Capture the cell that displays the provided text and extract its (x, y) central coordinate. 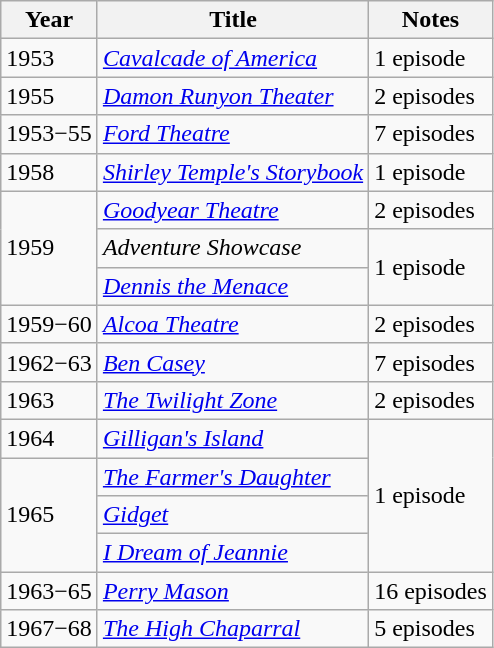
Ford Theatre (232, 134)
1965 (50, 515)
I Dream of Jeannie (232, 553)
Title (232, 20)
1963 (50, 400)
Ben Casey (232, 362)
Year (50, 20)
16 episodes (431, 591)
Damon Runyon Theater (232, 96)
Cavalcade of America (232, 58)
Shirley Temple's Storybook (232, 172)
1955 (50, 96)
Gilligan's Island (232, 438)
1958 (50, 172)
The Farmer's Daughter (232, 477)
1963−65 (50, 591)
1953 (50, 58)
1953−55 (50, 134)
The Twilight Zone (232, 400)
1964 (50, 438)
Notes (431, 20)
Perry Mason (232, 591)
1959 (50, 248)
1967−68 (50, 629)
1962−63 (50, 362)
Adventure Showcase (232, 248)
The High Chaparral (232, 629)
Alcoa Theatre (232, 324)
Goodyear Theatre (232, 210)
5 episodes (431, 629)
1959−60 (50, 324)
Gidget (232, 515)
Dennis the Menace (232, 286)
